Determine the (X, Y) coordinate at the center of the cell enclosing the given text.  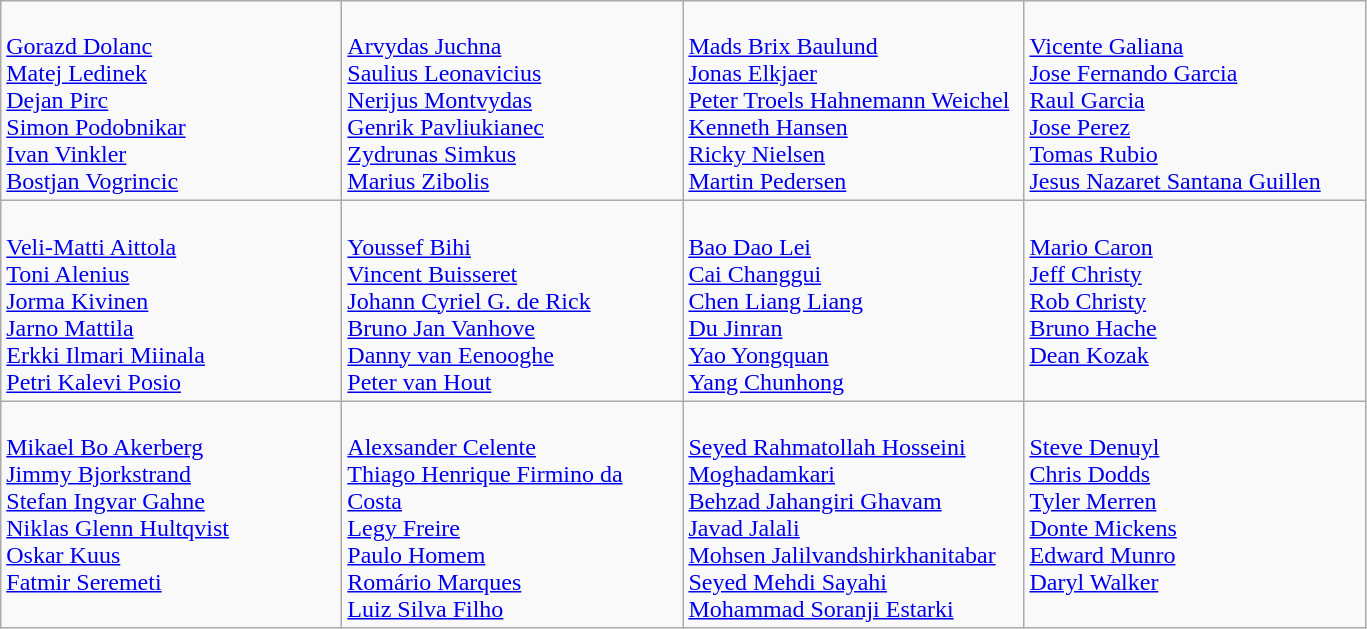
Mario Caron Jeff Christy Rob Christy Bruno Hache Dean Kozak (1194, 301)
Veli-Matti Aittola Toni Alenius Jorma Kivinen Jarno Mattila Erkki Ilmari Miinala Petri Kalevi Posio (172, 301)
Bao Dao Lei Cai Changgui Chen Liang Liang Du Jinran Yao Yongquan Yang Chunhong (854, 301)
Vicente Galiana Jose Fernando Garcia Raul Garcia Jose Perez Tomas Rubio Jesus Nazaret Santana Guillen (1194, 101)
Youssef Bihi Vincent Buisseret Johann Cyriel G. de Rick Bruno Jan Vanhove Danny van Eenooghe Peter van Hout (512, 301)
Alexsander Celente Thiago Henrique Firmino da Costa Legy Freire Paulo Homem Romário Marques Luiz Silva Filho (512, 514)
Mads Brix Baulund Jonas Elkjaer Peter Troels Hahnemann Weichel Kenneth Hansen Ricky Nielsen Martin Pedersen (854, 101)
Arvydas Juchna Saulius Leonavicius Nerijus Montvydas Genrik Pavliukianec Zydrunas Simkus Marius Zibolis (512, 101)
Steve Denuyl Chris Dodds Tyler Merren Donte Mickens Edward Munro Daryl Walker (1194, 514)
Mikael Bo Akerberg Jimmy Bjorkstrand Stefan Ingvar Gahne Niklas Glenn Hultqvist Oskar Kuus Fatmir Seremeti (172, 514)
Gorazd Dolanc Matej Ledinek Dejan Pirc Simon Podobnikar Ivan Vinkler Bostjan Vogrincic (172, 101)
